Locate the cell with the specified text and output its (x, y) center coordinate. 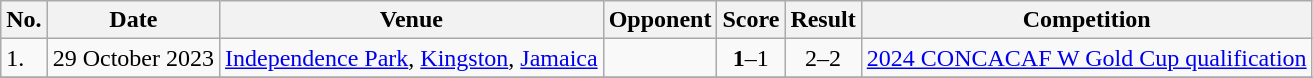
1–1 (751, 58)
Result (823, 20)
Competition (1086, 20)
Opponent (660, 20)
Venue (412, 20)
No. (24, 20)
29 October 2023 (133, 58)
Independence Park, Kingston, Jamaica (412, 58)
1. (24, 58)
2024 CONCACAF W Gold Cup qualification (1086, 58)
2–2 (823, 58)
Score (751, 20)
Date (133, 20)
